From the cell containing the given text, extract its center point as [x, y] coordinate. 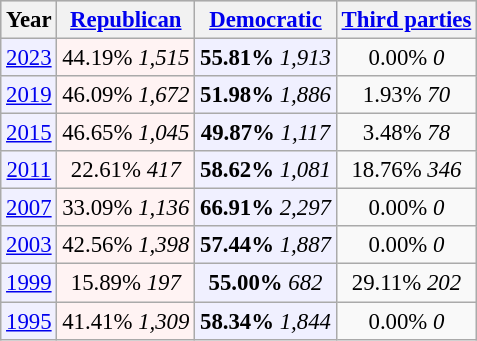
15.89% 197 [126, 283]
2007 [29, 208]
58.62% 1,081 [266, 170]
3.48% 78 [406, 133]
1.93% 70 [406, 95]
Republican [126, 20]
29.11% 202 [406, 283]
Third parties [406, 20]
55.81% 1,913 [266, 58]
2011 [29, 170]
51.98% 1,886 [266, 95]
2019 [29, 95]
33.09% 1,136 [126, 208]
1999 [29, 283]
55.00% 682 [266, 283]
2023 [29, 58]
22.61% 417 [126, 170]
Democratic [266, 20]
2015 [29, 133]
1995 [29, 321]
Year [29, 20]
44.19% 1,515 [126, 58]
58.34% 1,844 [266, 321]
66.91% 2,297 [266, 208]
49.87% 1,117 [266, 133]
46.09% 1,672 [126, 95]
57.44% 1,887 [266, 245]
42.56% 1,398 [126, 245]
46.65% 1,045 [126, 133]
2003 [29, 245]
41.41% 1,309 [126, 321]
18.76% 346 [406, 170]
